Output the [X, Y] coordinate of the center of the cell containing the given text.  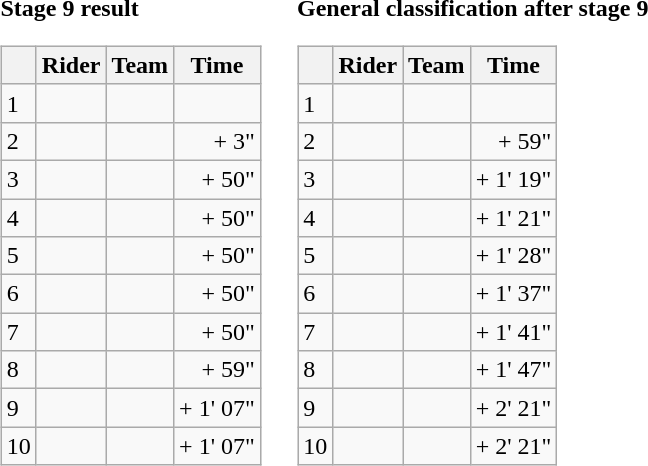
+ 3" [218, 141]
+ 1' 19" [514, 179]
+ 1' 21" [514, 217]
+ 1' 41" [514, 332]
+ 1' 28" [514, 256]
+ 1' 37" [514, 294]
+ 1' 47" [514, 370]
